Return [X, Y] of the center of cell containing provided text 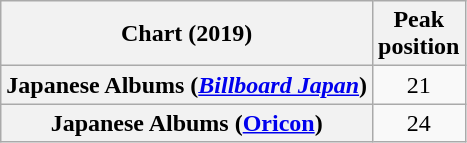
21 [419, 85]
Chart (2019) [187, 34]
Japanese Albums (Oricon) [187, 123]
Japanese Albums (Billboard Japan) [187, 85]
Peakposition [419, 34]
24 [419, 123]
